Return the (x, y) coordinate for the center point of the cell that contains the specified text.  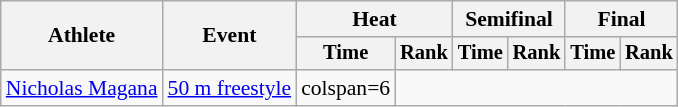
Event (230, 36)
Semifinal (509, 19)
Heat (374, 19)
Athlete (82, 36)
Final (621, 19)
Nicholas Magana (82, 88)
colspan=6 (346, 88)
50 m freestyle (230, 88)
